Find where the given text appears and provide that cell's center as [x, y] coordinate. 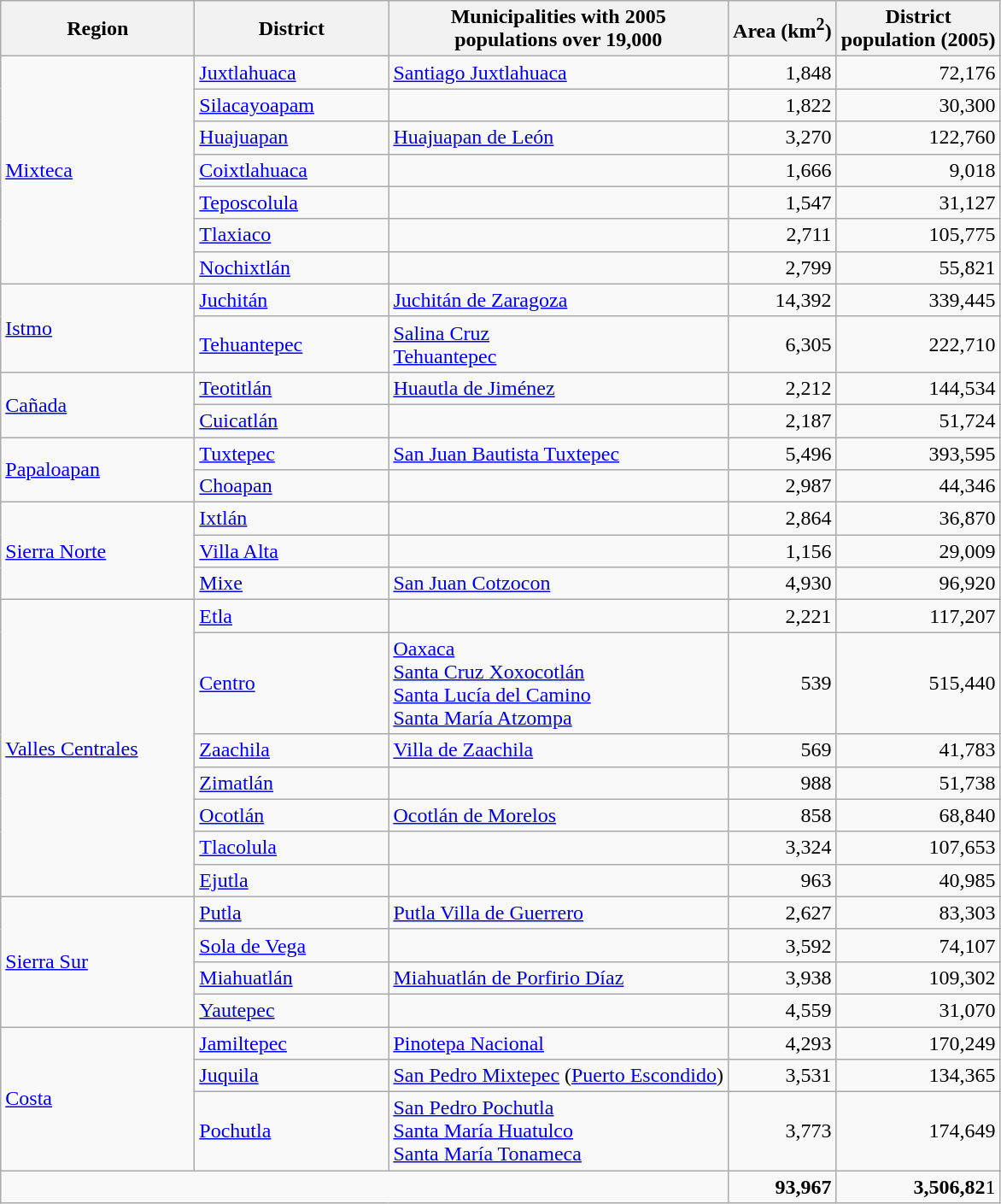
Salina CruzTehuantepec [559, 344]
174,649 [918, 1131]
5,496 [782, 454]
Huajuapan de León [559, 138]
Santiago Juxtlahuaca [559, 73]
Cuicatlán [292, 420]
6,305 [782, 344]
Ixtlán [292, 519]
Region [97, 29]
2,799 [782, 267]
963 [782, 880]
2,987 [782, 486]
72,176 [918, 73]
Villa Alta [292, 551]
Mixe [292, 584]
Tuxtepec [292, 454]
3,324 [782, 848]
393,595 [918, 454]
9,018 [918, 170]
Etla [292, 616]
30,300 [918, 105]
170,249 [918, 1043]
Istmo [97, 328]
Miahuatlán de Porfirio Díaz [559, 978]
858 [782, 815]
4,293 [782, 1043]
117,207 [918, 616]
Cañada [97, 404]
Pinotepa Nacional [559, 1043]
1,156 [782, 551]
Huajuapan [292, 138]
31,070 [918, 1010]
74,107 [918, 945]
Choapan [292, 486]
Putla Villa de Guerrero [559, 913]
Ocotlán [292, 815]
134,365 [918, 1076]
3,531 [782, 1076]
Villa de Zaachila [559, 750]
Teotitlán [292, 388]
40,985 [918, 880]
Sierra Norte [97, 551]
41,783 [918, 750]
Tlacolula [292, 848]
Sola de Vega [292, 945]
Huautla de Jiménez [559, 388]
2,627 [782, 913]
Ocotlán de Morelos [559, 815]
Districtpopulation (2005) [918, 29]
44,346 [918, 486]
1,848 [782, 73]
Juxtlahuaca [292, 73]
2,864 [782, 519]
2,187 [782, 420]
4,559 [782, 1010]
122,760 [918, 138]
Juchitán de Zaragoza [559, 300]
Juchitán [292, 300]
Juquila [292, 1076]
San Pedro PochutlaSanta María HuatulcoSanta María Tonameca [559, 1131]
Sierra Sur [97, 961]
1,822 [782, 105]
339,445 [918, 300]
Municipalities with 2005populations over 19,000 [559, 29]
55,821 [918, 267]
Putla [292, 913]
988 [782, 783]
31,127 [918, 203]
3,773 [782, 1131]
OaxacaSanta Cruz XoxocotlánSanta Lucía del CaminoSanta María Atzompa [559, 684]
2,212 [782, 388]
Yautepec [292, 1010]
14,392 [782, 300]
San Juan Cotzocon [559, 584]
107,653 [918, 848]
569 [782, 750]
Tlaxiaco [292, 235]
3,506,821 [918, 1187]
San Pedro Mixtepec (Puerto Escondido) [559, 1076]
3,938 [782, 978]
San Juan Bautista Tuxtepec [559, 454]
51,738 [918, 783]
Ejutla [292, 880]
Area (km2) [782, 29]
3,270 [782, 138]
36,870 [918, 519]
District [292, 29]
Jamiltepec [292, 1043]
83,303 [918, 913]
Nochixtlán [292, 267]
Zimatlán [292, 783]
Mixteca [97, 170]
515,440 [918, 684]
Coixtlahuaca [292, 170]
68,840 [918, 815]
Teposcolula [292, 203]
539 [782, 684]
Centro [292, 684]
109,302 [918, 978]
Valles Centrales [97, 749]
Pochutla [292, 1131]
93,967 [782, 1187]
29,009 [918, 551]
Tehuantepec [292, 344]
144,534 [918, 388]
Zaachila [292, 750]
51,724 [918, 420]
Miahuatlán [292, 978]
222,710 [918, 344]
3,592 [782, 945]
105,775 [918, 235]
2,711 [782, 235]
4,930 [782, 584]
Costa [97, 1099]
96,920 [918, 584]
1,666 [782, 170]
Silacayoapam [292, 105]
2,221 [782, 616]
Papaloapan [97, 470]
1,547 [782, 203]
